Detect which cell encompasses the target text, then output its [x, y] center coordinate. 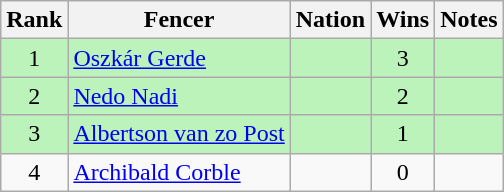
Oszkár Gerde [179, 58]
Notes [469, 20]
Fencer [179, 20]
Nation [330, 20]
0 [403, 172]
Nedo Nadi [179, 96]
Rank [34, 20]
Archibald Corble [179, 172]
Wins [403, 20]
Albertson van zo Post [179, 134]
4 [34, 172]
